Output the (x, y) coordinate of the center of the cell containing the given text.  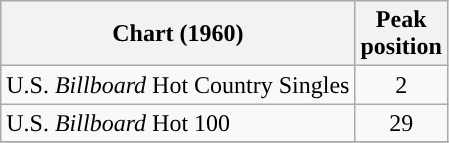
U.S. Billboard Hot 100 (178, 123)
2 (401, 85)
U.S. Billboard Hot Country Singles (178, 85)
Peakposition (401, 34)
29 (401, 123)
Chart (1960) (178, 34)
